Find where the given text appears and provide that cell's center as [X, Y] coordinate. 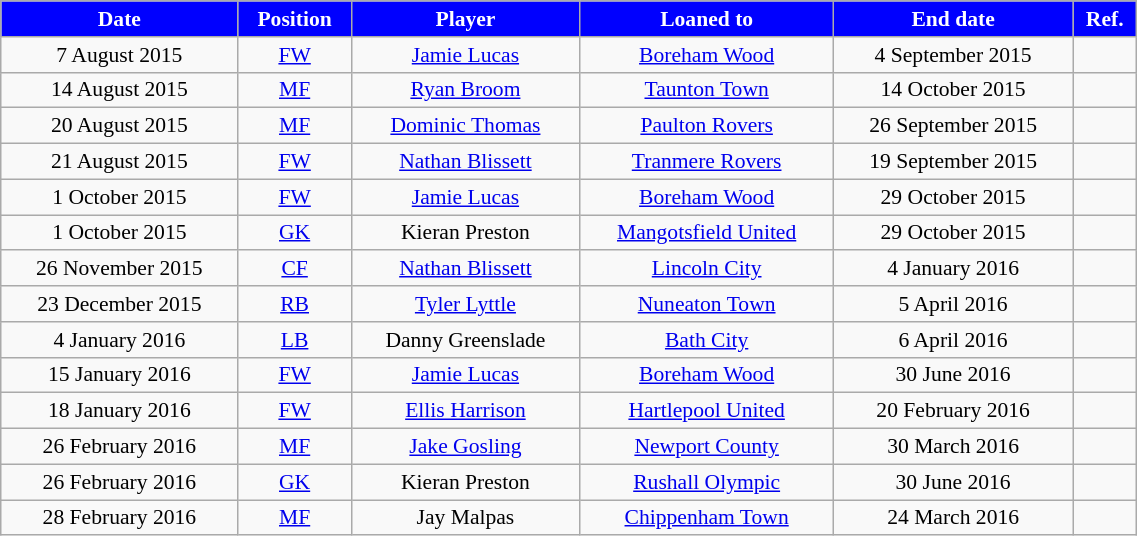
Taunton Town [707, 90]
Mangotsfield United [707, 233]
Date [120, 19]
Player [465, 19]
Loaned to [707, 19]
26 November 2015 [120, 269]
21 August 2015 [120, 162]
Bath City [707, 340]
RB [294, 304]
4 September 2015 [954, 55]
14 August 2015 [120, 90]
6 April 2016 [954, 340]
24 March 2016 [954, 518]
Dominic Thomas [465, 126]
End date [954, 19]
Rushall Olympic [707, 482]
19 September 2015 [954, 162]
Paulton Rovers [707, 126]
5 April 2016 [954, 304]
Lincoln City [707, 269]
23 December 2015 [120, 304]
Chippenham Town [707, 518]
26 September 2015 [954, 126]
Ellis Harrison [465, 411]
Ryan Broom [465, 90]
LB [294, 340]
Jake Gosling [465, 447]
18 January 2016 [120, 411]
28 February 2016 [120, 518]
Hartlepool United [707, 411]
Tyler Lyttle [465, 304]
30 March 2016 [954, 447]
Ref. [1105, 19]
Tranmere Rovers [707, 162]
Newport County [707, 447]
Nuneaton Town [707, 304]
Danny Greenslade [465, 340]
CF [294, 269]
20 February 2016 [954, 411]
Jay Malpas [465, 518]
Position [294, 19]
15 January 2016 [120, 375]
14 October 2015 [954, 90]
20 August 2015 [120, 126]
7 August 2015 [120, 55]
